Pinpoint the cell where the given text exists, returning its [X, Y] midpoint coordinate. 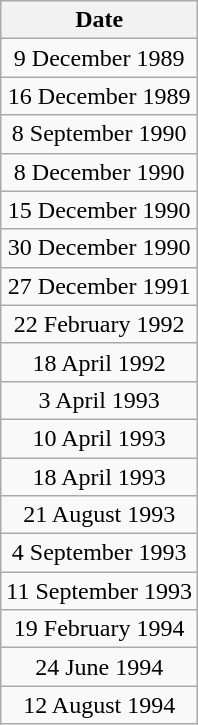
9 December 1989 [100, 58]
3 April 1993 [100, 400]
4 September 1993 [100, 553]
15 December 1990 [100, 210]
30 December 1990 [100, 248]
22 February 1992 [100, 324]
21 August 1993 [100, 515]
11 September 1993 [100, 591]
8 December 1990 [100, 172]
8 September 1990 [100, 134]
12 August 1994 [100, 705]
24 June 1994 [100, 667]
18 April 1993 [100, 477]
10 April 1993 [100, 438]
Date [100, 20]
19 February 1994 [100, 629]
16 December 1989 [100, 96]
18 April 1992 [100, 362]
27 December 1991 [100, 286]
